Output the [x, y] coordinate of the center of the cell containing the given text.  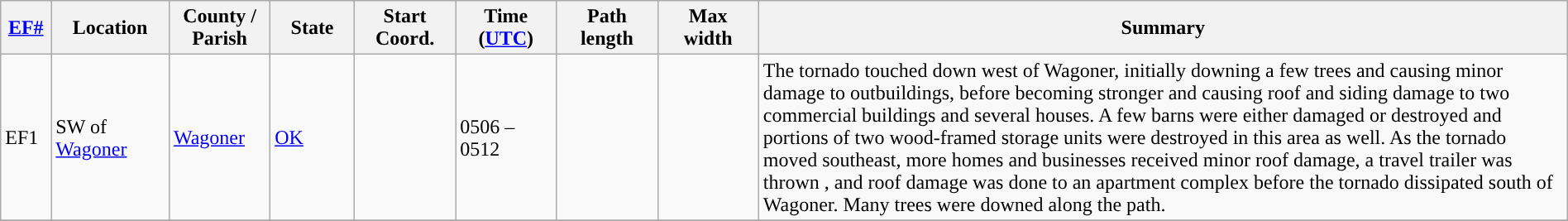
EF1 [26, 137]
Path length [607, 28]
Summary [1163, 28]
Start Coord. [404, 28]
Wagoner [219, 137]
EF# [26, 28]
0506 – 0512 [506, 137]
SW of Wagoner [111, 137]
Time (UTC) [506, 28]
OK [313, 137]
Max width [708, 28]
Location [111, 28]
State [313, 28]
County / Parish [219, 28]
